Scan for the cell matching the given text and deliver its [X, Y] coordinate at center. 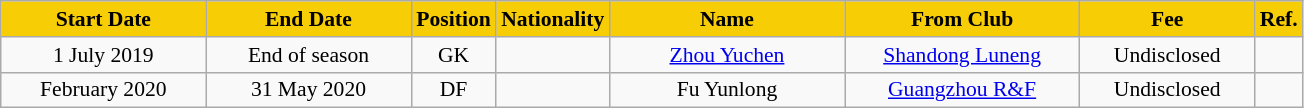
Guangzhou R&F [962, 90]
31 May 2020 [308, 90]
Zhou Yuchen [726, 55]
Fee [1168, 19]
1 July 2019 [104, 55]
End of season [308, 55]
Name [726, 19]
End Date [308, 19]
Nationality [552, 19]
From Club [962, 19]
Fu Yunlong [726, 90]
Position [454, 19]
Ref. [1279, 19]
DF [454, 90]
February 2020 [104, 90]
Start Date [104, 19]
Shandong Luneng [962, 55]
GK [454, 55]
